Provide the (X, Y) coordinate of the cell's center where the given text is located.  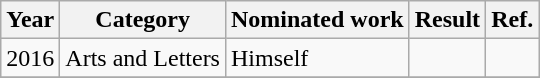
Category (143, 20)
2016 (30, 58)
Arts and Letters (143, 58)
Nominated work (317, 20)
Year (30, 20)
Himself (317, 58)
Result (447, 20)
Ref. (512, 20)
